Return the [X, Y] coordinate for the center point of the cell that contains the specified text.  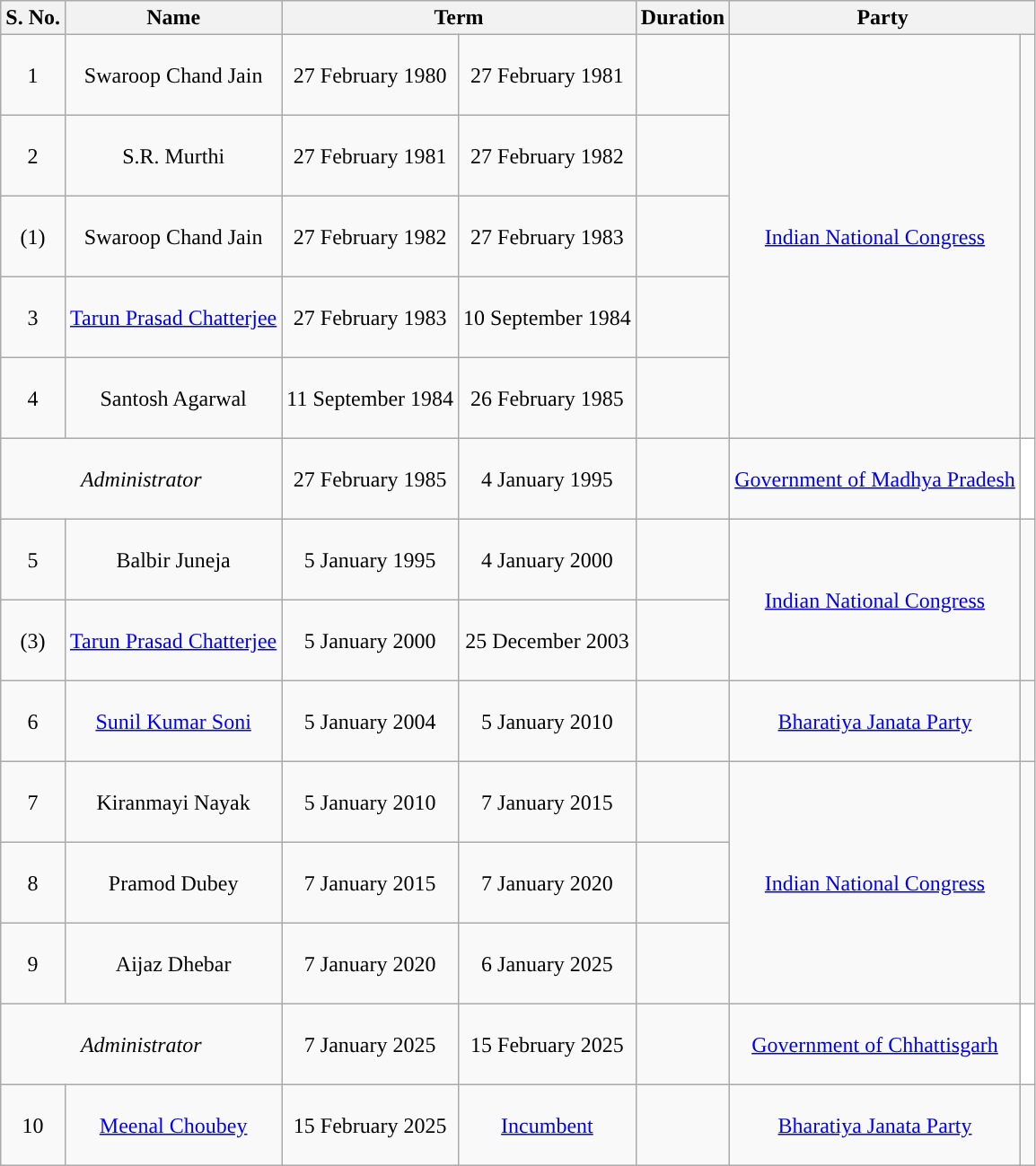
Party [883, 18]
Santosh Agarwal [172, 399]
7 January 2025 [370, 1045]
Duration [682, 18]
27 February 1985 [370, 479]
5 January 2004 [370, 722]
Balbir Juneja [172, 560]
7 [33, 802]
5 [33, 560]
11 September 1984 [370, 399]
Kiranmayi Nayak [172, 802]
5 January 2000 [370, 641]
Aijaz Dhebar [172, 964]
10 [33, 1126]
Pramod Dubey [172, 883]
3 [33, 318]
1 [33, 75]
4 January 2000 [548, 560]
5 January 1995 [370, 560]
6 January 2025 [548, 964]
9 [33, 964]
Meenal Choubey [172, 1126]
4 [33, 399]
Incumbent [548, 1126]
27 February 1980 [370, 75]
25 December 2003 [548, 641]
6 [33, 722]
Name [172, 18]
Sunil Kumar Soni [172, 722]
4 January 1995 [548, 479]
S. No. [33, 18]
8 [33, 883]
Government of Madhya Pradesh [875, 479]
2 [33, 156]
S.R. Murthi [172, 156]
Government of Chhattisgarh [875, 1045]
10 September 1984 [548, 318]
(1) [33, 237]
(3) [33, 641]
Term [459, 18]
26 February 1985 [548, 399]
